Scan for the cell matching the given text and deliver its [X, Y] coordinate at center. 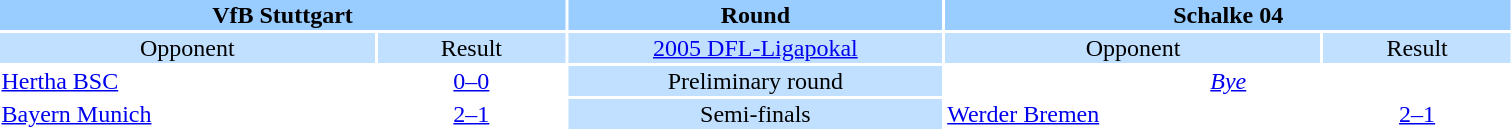
Semi-finals [756, 114]
Schalke 04 [1228, 15]
VfB Stuttgart [282, 15]
0–0 [472, 81]
Werder Bremen [1134, 114]
2005 DFL-Ligapokal [756, 48]
Round [756, 15]
Bye [1228, 81]
Preliminary round [756, 81]
Bayern Munich [188, 114]
Hertha BSC [188, 81]
